Extract the (X, Y) coordinate from the center of the cell holding the provided text.  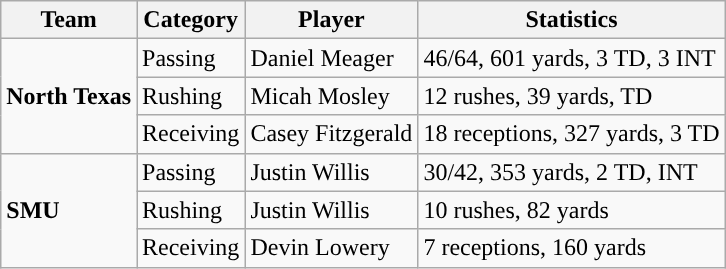
18 receptions, 327 yards, 3 TD (572, 134)
SMU (69, 210)
12 rushes, 39 yards, TD (572, 96)
Daniel Meager (332, 58)
30/42, 353 yards, 2 TD, INT (572, 172)
Devin Lowery (332, 248)
Team (69, 20)
46/64, 601 yards, 3 TD, 3 INT (572, 58)
10 rushes, 82 yards (572, 210)
Casey Fitzgerald (332, 134)
Category (190, 20)
Statistics (572, 20)
North Texas (69, 96)
Micah Mosley (332, 96)
7 receptions, 160 yards (572, 248)
Player (332, 20)
